Return the (x, y) coordinate for the center point of the cell that contains the specified text.  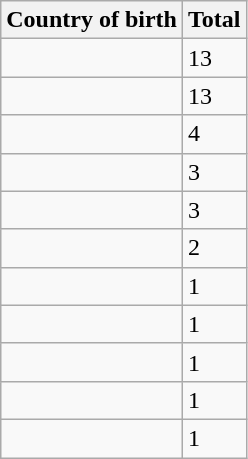
2 (214, 248)
Total (214, 20)
Country of birth (92, 20)
4 (214, 134)
